Return the [X, Y] coordinate for the center point of the cell that contains the specified text.  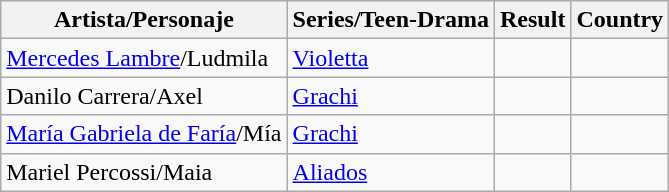
Mariel Percossi/Maia [144, 172]
Result [533, 20]
María Gabriela de Faría/Mía [144, 134]
Violetta [390, 58]
Aliados [390, 172]
Country [620, 20]
Series/Teen-Drama [390, 20]
Danilo Carrera/Axel [144, 96]
Artista/Personaje [144, 20]
Mercedes Lambre/Ludmila [144, 58]
